Identify which cell holds the provided text, then report its [X, Y] central coordinate. 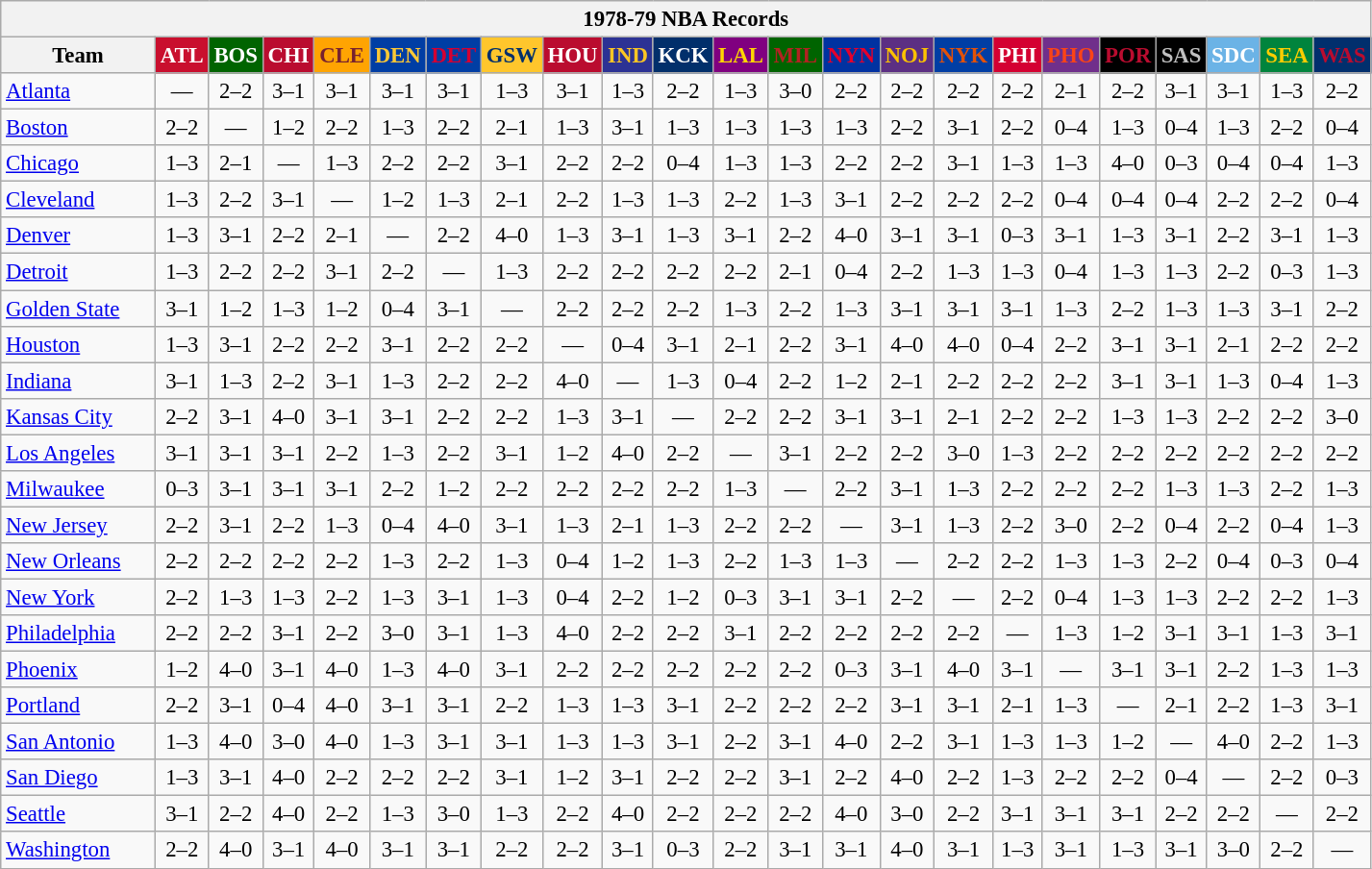
SAS [1181, 56]
CHI [288, 56]
New York [79, 597]
ATL [182, 56]
MIL [795, 56]
Atlanta [79, 91]
SDC [1234, 56]
Houston [79, 344]
NOJ [907, 56]
Philadelphia [79, 633]
NYK [963, 56]
PHO [1071, 56]
Milwaukee [79, 489]
Los Angeles [79, 453]
POR [1129, 56]
Golden State [79, 309]
NYN [851, 56]
DET [454, 56]
Detroit [79, 272]
Denver [79, 236]
KCK [683, 56]
HOU [573, 56]
San Diego [79, 778]
San Antonio [79, 742]
CLE [342, 56]
New Orleans [79, 561]
IND [628, 56]
BOS [236, 56]
Seattle [79, 814]
DEN [398, 56]
PHI [1017, 56]
Team [79, 56]
Phoenix [79, 670]
GSW [512, 56]
New Jersey [79, 525]
1978-79 NBA Records [686, 19]
Cleveland [79, 200]
Kansas City [79, 416]
LAL [740, 56]
WAS [1342, 56]
Boston [79, 128]
Chicago [79, 163]
Indiana [79, 381]
Washington [79, 851]
Portland [79, 706]
SEA [1286, 56]
